Output the [X, Y] coordinate of the center of the cell containing the given text.  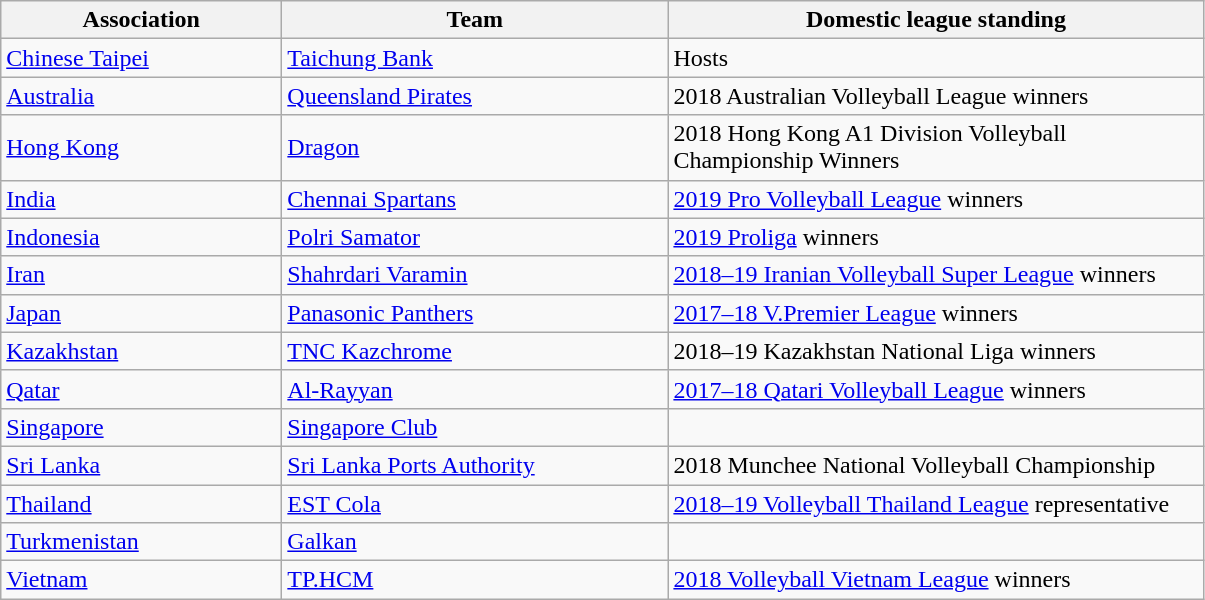
Taichung Bank [475, 58]
2018–19 Kazakhstan National Liga winners [936, 351]
Sri Lanka [142, 465]
Panasonic Panthers [475, 313]
Polri Samator [475, 237]
Sri Lanka Ports Authority [475, 465]
Hosts [936, 58]
Singapore [142, 427]
Dragon [475, 148]
2018–19 Iranian Volleyball Super League winners [936, 275]
Australia [142, 96]
Vietnam [142, 580]
Queensland Pirates [475, 96]
Association [142, 20]
Kazakhstan [142, 351]
Thailand [142, 503]
Chennai Spartans [475, 199]
Hong Kong [142, 148]
2018 Australian Volleyball League winners [936, 96]
2018 Volleyball Vietnam League winners [936, 580]
India [142, 199]
Shahrdari Varamin [475, 275]
Al-Rayyan [475, 389]
Singapore Club [475, 427]
Iran [142, 275]
Domestic league standing [936, 20]
EST Cola [475, 503]
Galkan [475, 542]
Team [475, 20]
TP.HCM [475, 580]
Turkmenistan [142, 542]
2019 Pro Volleyball League winners [936, 199]
Indonesia [142, 237]
2018–19 Volleyball Thailand League representative [936, 503]
Qatar [142, 389]
Japan [142, 313]
Chinese Taipei [142, 58]
2018 Hong Kong A1 Division Volleyball Championship Winners [936, 148]
2018 Munchee National Volleyball Championship [936, 465]
TNC Kazchrome [475, 351]
2017–18 V.Premier League winners [936, 313]
2017–18 Qatari Volleyball League winners [936, 389]
2019 Proliga winners [936, 237]
